Return (x, y) of the center of cell containing provided text 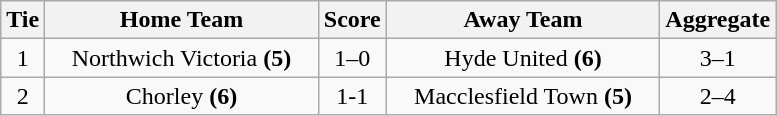
2 (23, 96)
1-1 (352, 96)
2–4 (718, 96)
3–1 (718, 58)
Hyde United (6) (523, 58)
Tie (23, 20)
1–0 (352, 58)
1 (23, 58)
Aggregate (718, 20)
Northwich Victoria (5) (182, 58)
Score (352, 20)
Away Team (523, 20)
Home Team (182, 20)
Macclesfield Town (5) (523, 96)
Chorley (6) (182, 96)
